Return [X, Y] of the center of cell containing provided text 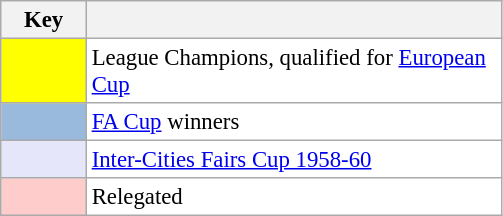
Relegated [294, 197]
Inter-Cities Fairs Cup 1958-60 [294, 160]
FA Cup winners [294, 122]
League Champions, qualified for European Cup [294, 72]
Key [44, 20]
